Pinpoint the cell where the given text exists, returning its (X, Y) midpoint coordinate. 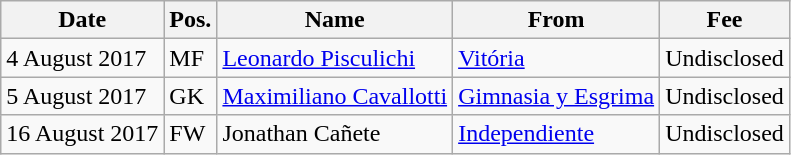
Independiente (556, 134)
Maximiliano Cavallotti (335, 96)
FW (190, 134)
Pos. (190, 20)
4 August 2017 (82, 58)
Leonardo Pisculichi (335, 58)
Date (82, 20)
Jonathan Cañete (335, 134)
5 August 2017 (82, 96)
Gimnasia y Esgrima (556, 96)
Vitória (556, 58)
From (556, 20)
MF (190, 58)
Fee (725, 20)
Name (335, 20)
16 August 2017 (82, 134)
GK (190, 96)
